Return the [X, Y] coordinate for the center point of the cell that contains the specified text.  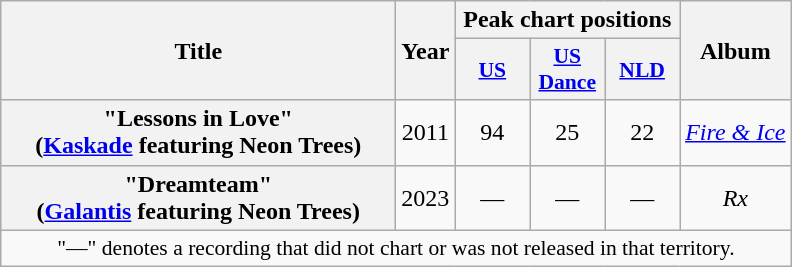
94 [492, 132]
USDance [568, 70]
Album [736, 50]
25 [568, 132]
"—" denotes a recording that did not chart or was not released in that territory. [396, 248]
"Lessons in Love"(Kaskade featuring Neon Trees) [198, 132]
NLD [642, 70]
Year [426, 50]
2011 [426, 132]
"Dreamteam"(Galantis featuring Neon Trees) [198, 198]
22 [642, 132]
Title [198, 50]
Rx [736, 198]
2023 [426, 198]
Peak chart positions [568, 20]
Fire & Ice [736, 132]
US [492, 70]
